Search for the cell housing the specified text and yield its [X, Y] center coordinate. 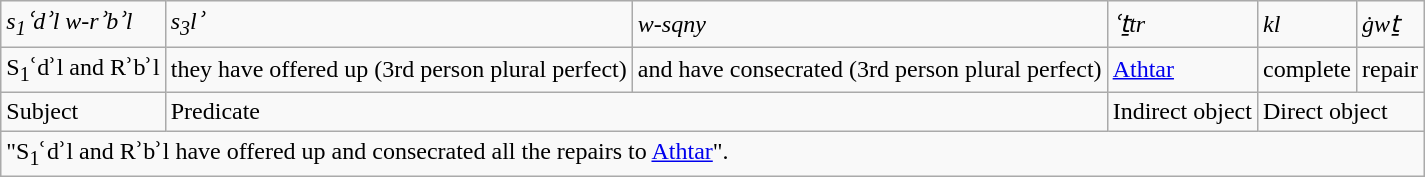
Predicate [636, 111]
w-sqny [870, 24]
complete [1306, 70]
s3lʾ [398, 24]
Direct object [1340, 111]
ʿṯtr [1182, 24]
S1ʿdʾl and Rʾbʾl [83, 70]
ġwṯ [1390, 24]
Indirect object [1182, 111]
"S1ʿdʾl and Rʾbʾl have offered up and consecrated all the repairs to Athtar". [712, 153]
they have offered up (3rd person plural perfect) [398, 70]
repair [1390, 70]
s1ʿdʾl w-rʾbʾl [83, 24]
Subject [83, 111]
Athtar [1182, 70]
and have consecrated (3rd person plural perfect) [870, 70]
kl [1306, 24]
